Detect which cell encompasses the target text, then output its [X, Y] center coordinate. 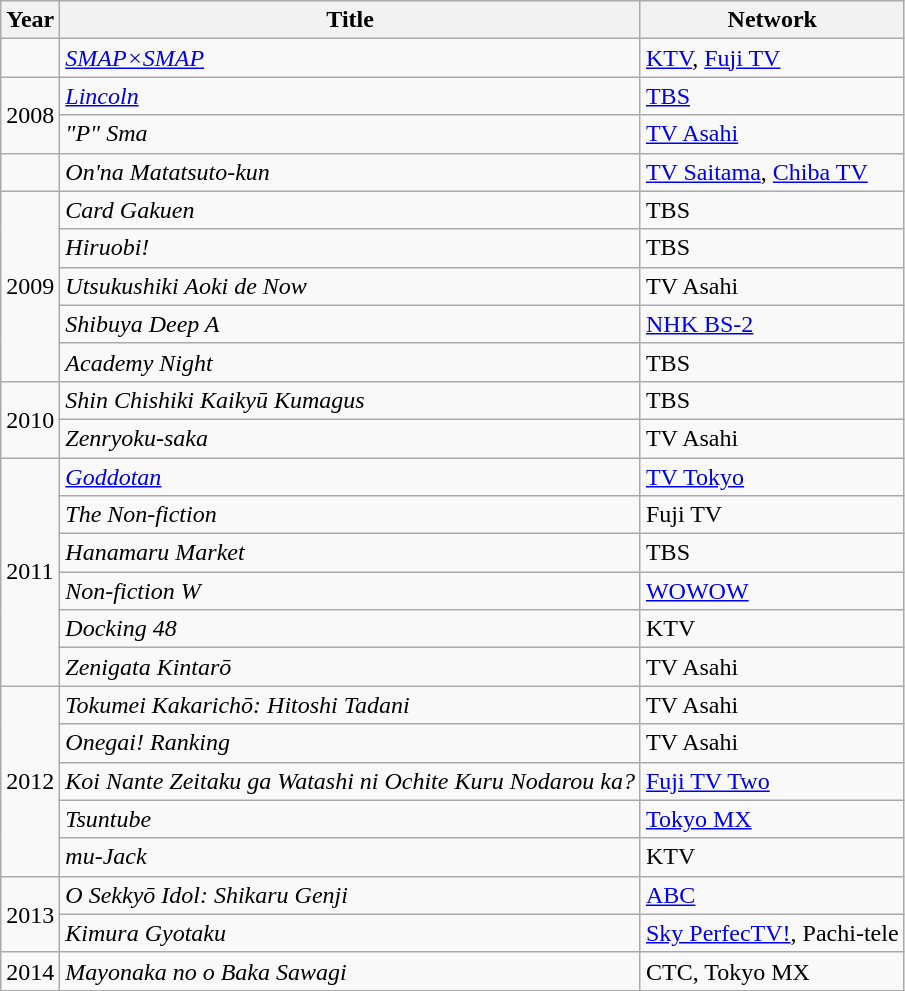
2014 [30, 971]
NHK BS-2 [772, 324]
Tokyo MX [772, 819]
Fuji TV Two [772, 781]
WOWOW [772, 591]
2011 [30, 572]
SMAP×SMAP [350, 58]
2010 [30, 419]
2009 [30, 286]
TV Saitama, Chiba TV [772, 172]
Hiruobi! [350, 248]
TV Tokyo [772, 477]
Tokumei Kakarichō: Hitoshi Tadani [350, 705]
Non-fiction W [350, 591]
Card Gakuen [350, 210]
Zenryoku-saka [350, 438]
Utsukushiki Aoki de Now [350, 286]
Koi Nante Zeitaku ga Watashi ni Ochite Kuru Nodarou ka? [350, 781]
Docking 48 [350, 629]
Network [772, 20]
KTV, Fuji TV [772, 58]
Kimura Gyotaku [350, 933]
ABC [772, 895]
Fuji TV [772, 515]
O Sekkyō Idol: Shikaru Genji [350, 895]
Hanamaru Market [350, 553]
Zenigata Kintarō [350, 667]
The Non-fiction [350, 515]
Year [30, 20]
Onegai! Ranking [350, 743]
"P" Sma [350, 134]
2012 [30, 781]
CTC, Tokyo MX [772, 971]
Tsuntube [350, 819]
Sky PerfecTV!, Pachi-tele [772, 933]
Shibuya Deep A [350, 324]
Academy Night [350, 362]
2008 [30, 115]
On'na Matatsuto-kun [350, 172]
Title [350, 20]
mu-Jack [350, 857]
2013 [30, 914]
Lincoln [350, 96]
Shin Chishiki Kaikyū Kumagus [350, 400]
Mayonaka no o Baka Sawagi [350, 971]
Goddotan [350, 477]
